Determine the (x, y) coordinate at the center of the cell enclosing the given text.  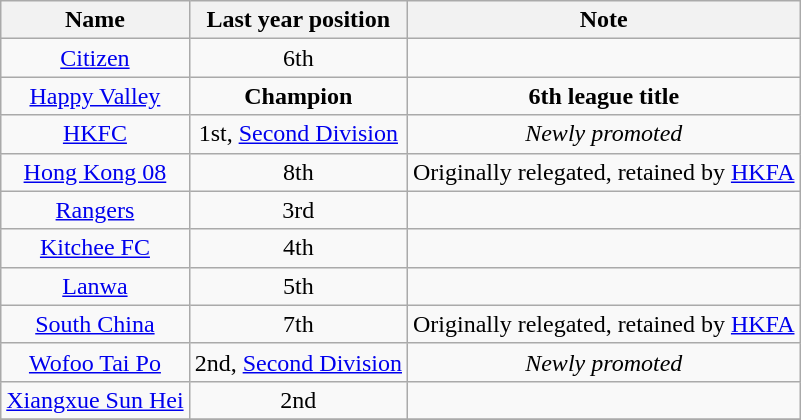
6th (298, 58)
Wofoo Tai Po (95, 362)
Last year position (298, 20)
Citizen (95, 58)
Happy Valley (95, 96)
Champion (298, 96)
6th league title (604, 96)
Rangers (95, 210)
1st, Second Division (298, 134)
8th (298, 172)
7th (298, 324)
2nd (298, 400)
4th (298, 248)
Lanwa (95, 286)
Name (95, 20)
Kitchee FC (95, 248)
HKFC (95, 134)
3rd (298, 210)
Hong Kong 08 (95, 172)
5th (298, 286)
South China (95, 324)
Note (604, 20)
Xiangxue Sun Hei (95, 400)
2nd, Second Division (298, 362)
